Output the (x, y) coordinate of the center of the cell containing the given text.  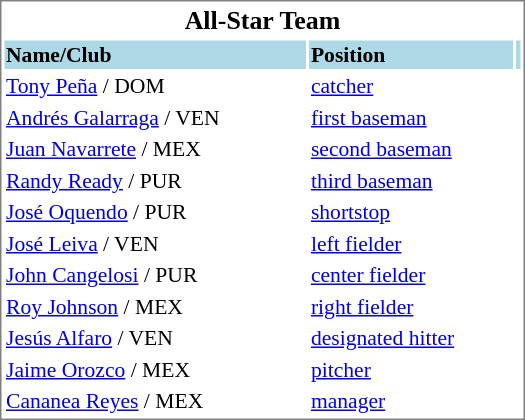
right fielder (411, 306)
shortstop (411, 212)
catcher (411, 86)
center fielder (411, 275)
left fielder (411, 244)
Jaime Orozco / MEX (155, 370)
Roy Johnson / MEX (155, 306)
pitcher (411, 370)
third baseman (411, 180)
John Cangelosi / PUR (155, 275)
Tony Peña / DOM (155, 86)
All-Star Team (262, 20)
first baseman (411, 118)
designated hitter (411, 338)
Juan Navarrete / MEX (155, 149)
Position (411, 54)
Name/Club (155, 54)
Jesús Alfaro / VEN (155, 338)
second baseman (411, 149)
José Leiva / VEN (155, 244)
Andrés Galarraga / VEN (155, 118)
manager (411, 401)
José Oquendo / PUR (155, 212)
Cananea Reyes / MEX (155, 401)
Randy Ready / PUR (155, 180)
